Return (x, y) of the center of cell containing provided text 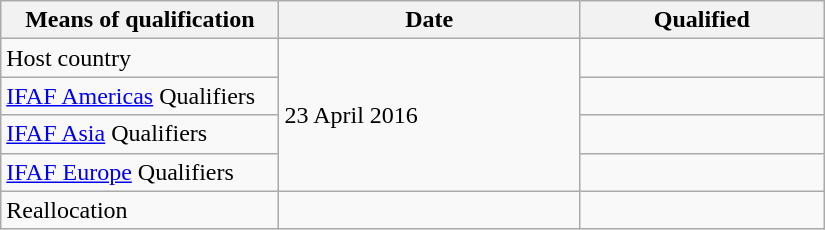
IFAF Asia Qualifiers (140, 134)
Host country (140, 58)
Date (429, 20)
Qualified (702, 20)
23 April 2016 (429, 115)
IFAF Europe Qualifiers (140, 172)
Means of qualification (140, 20)
IFAF Americas Qualifiers (140, 96)
Reallocation (140, 210)
